Search for the cell housing the specified text and yield its (x, y) center coordinate. 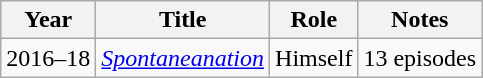
2016–18 (48, 58)
Role (314, 20)
13 episodes (420, 58)
Notes (420, 20)
Title (183, 20)
Spontaneanation (183, 58)
Year (48, 20)
Himself (314, 58)
